Capture the cell that displays the provided text and extract its [x, y] central coordinate. 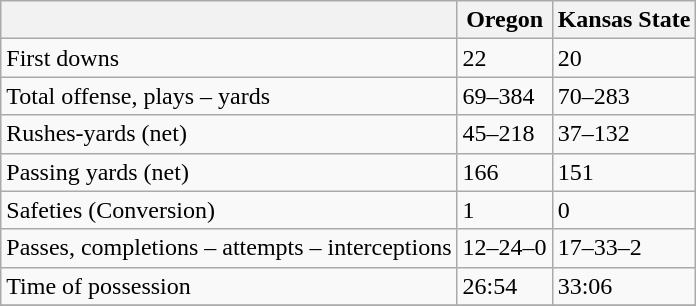
45–218 [504, 134]
151 [624, 172]
Passing yards (net) [229, 172]
22 [504, 58]
70–283 [624, 96]
Rushes-yards (net) [229, 134]
166 [504, 172]
33:06 [624, 286]
Kansas State [624, 20]
Oregon [504, 20]
Safeties (Conversion) [229, 210]
12–24–0 [504, 248]
Total offense, plays – yards [229, 96]
37–132 [624, 134]
Passes, completions – attempts – interceptions [229, 248]
1 [504, 210]
26:54 [504, 286]
0 [624, 210]
17–33–2 [624, 248]
First downs [229, 58]
Time of possession [229, 286]
20 [624, 58]
69–384 [504, 96]
